Return (X, Y) of the center of cell containing provided text 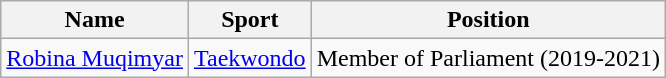
Name (95, 20)
Member of Parliament (2019-2021) (488, 58)
Robina Muqimyar (95, 58)
Taekwondo (250, 58)
Position (488, 20)
Sport (250, 20)
